Identify which cell holds the provided text, then report its [X, Y] central coordinate. 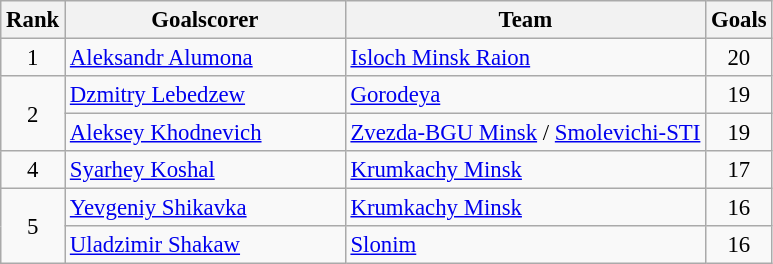
Dzmitry Lebedzew [206, 95]
Goals [739, 20]
Aleksey Khodnevich [206, 133]
Slonim [526, 245]
Team [526, 20]
20 [739, 58]
5 [33, 226]
Rank [33, 20]
Goalscorer [206, 20]
Uladzimir Shakaw [206, 245]
2 [33, 114]
4 [33, 170]
Yevgeniy Shikavka [206, 208]
Syarhey Koshal [206, 170]
Isloch Minsk Raion [526, 58]
Zvezda-BGU Minsk / Smolevichi-STI [526, 133]
Gorodeya [526, 95]
17 [739, 170]
1 [33, 58]
Aleksandr Alumona [206, 58]
